For the text-containing cell, return its midpoint in (X, Y) coordinate format. 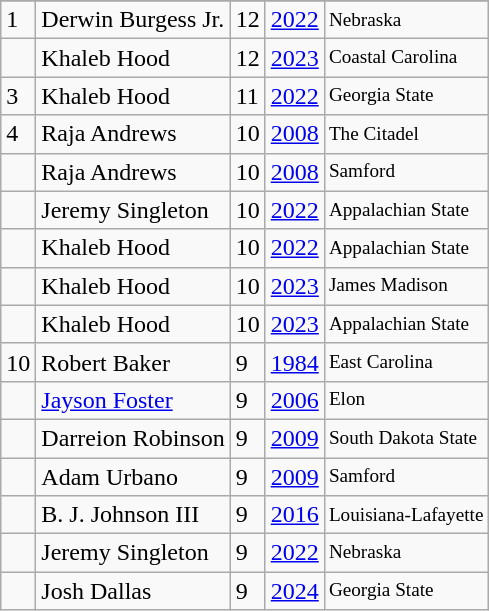
Jayson Foster (133, 400)
James Madison (406, 286)
Derwin Burgess Jr. (133, 20)
11 (248, 96)
East Carolina (406, 362)
4 (18, 134)
2024 (294, 591)
Coastal Carolina (406, 58)
2006 (294, 400)
B. J. Johnson III (133, 515)
Louisiana-Lafayette (406, 515)
Adam Urbano (133, 477)
Josh Dallas (133, 591)
2016 (294, 515)
Robert Baker (133, 362)
1 (18, 20)
Elon (406, 400)
1984 (294, 362)
The Citadel (406, 134)
South Dakota State (406, 438)
Darreion Robinson (133, 438)
3 (18, 96)
